Detect which cell encompasses the target text, then output its (x, y) center coordinate. 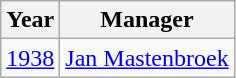
Jan Mastenbroek (147, 58)
1938 (30, 58)
Year (30, 20)
Manager (147, 20)
